For the text-containing cell, return its midpoint in [X, Y] coordinate format. 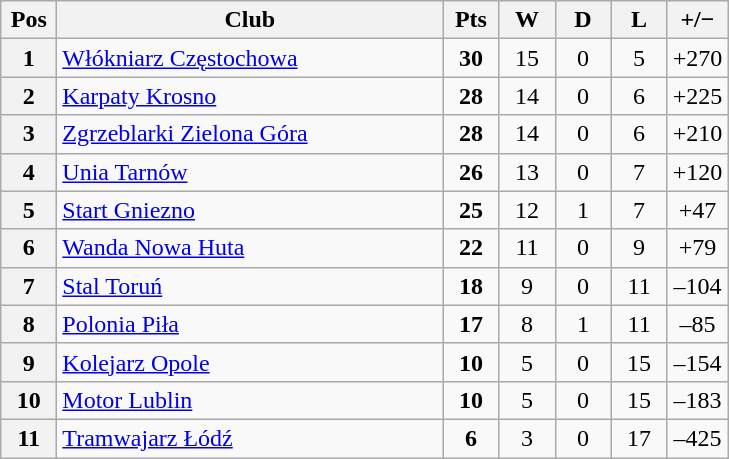
+47 [698, 210]
–85 [698, 324]
25 [471, 210]
Motor Lublin [250, 400]
Start Gniezno [250, 210]
+/− [698, 20]
L [639, 20]
+225 [698, 96]
Stal Toruń [250, 286]
13 [527, 172]
26 [471, 172]
12 [527, 210]
W [527, 20]
Tramwajarz Łódź [250, 438]
18 [471, 286]
2 [29, 96]
Zgrzeblarki Zielona Góra [250, 134]
Pts [471, 20]
–154 [698, 362]
Polonia Piła [250, 324]
+79 [698, 248]
Club [250, 20]
Włókniarz Częstochowa [250, 58]
+120 [698, 172]
D [583, 20]
–104 [698, 286]
Kolejarz Opole [250, 362]
Karpaty Krosno [250, 96]
+210 [698, 134]
Wanda Nowa Huta [250, 248]
22 [471, 248]
Pos [29, 20]
+270 [698, 58]
4 [29, 172]
30 [471, 58]
–183 [698, 400]
Unia Tarnów [250, 172]
–425 [698, 438]
